Search for the cell housing the specified text and yield its (x, y) center coordinate. 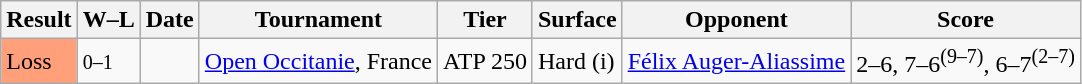
Loss (39, 62)
Surface (577, 20)
Opponent (736, 20)
Date (170, 20)
Score (966, 20)
2–6, 7–6(9–7), 6–7(2–7) (966, 62)
Result (39, 20)
Tournament (318, 20)
Hard (i) (577, 62)
W–L (108, 20)
ATP 250 (486, 62)
Félix Auger-Aliassime (736, 62)
Tier (486, 20)
0–1 (108, 62)
Open Occitanie, France (318, 62)
